Provide the (x, y) coordinate of the cell's center where the given text is located.  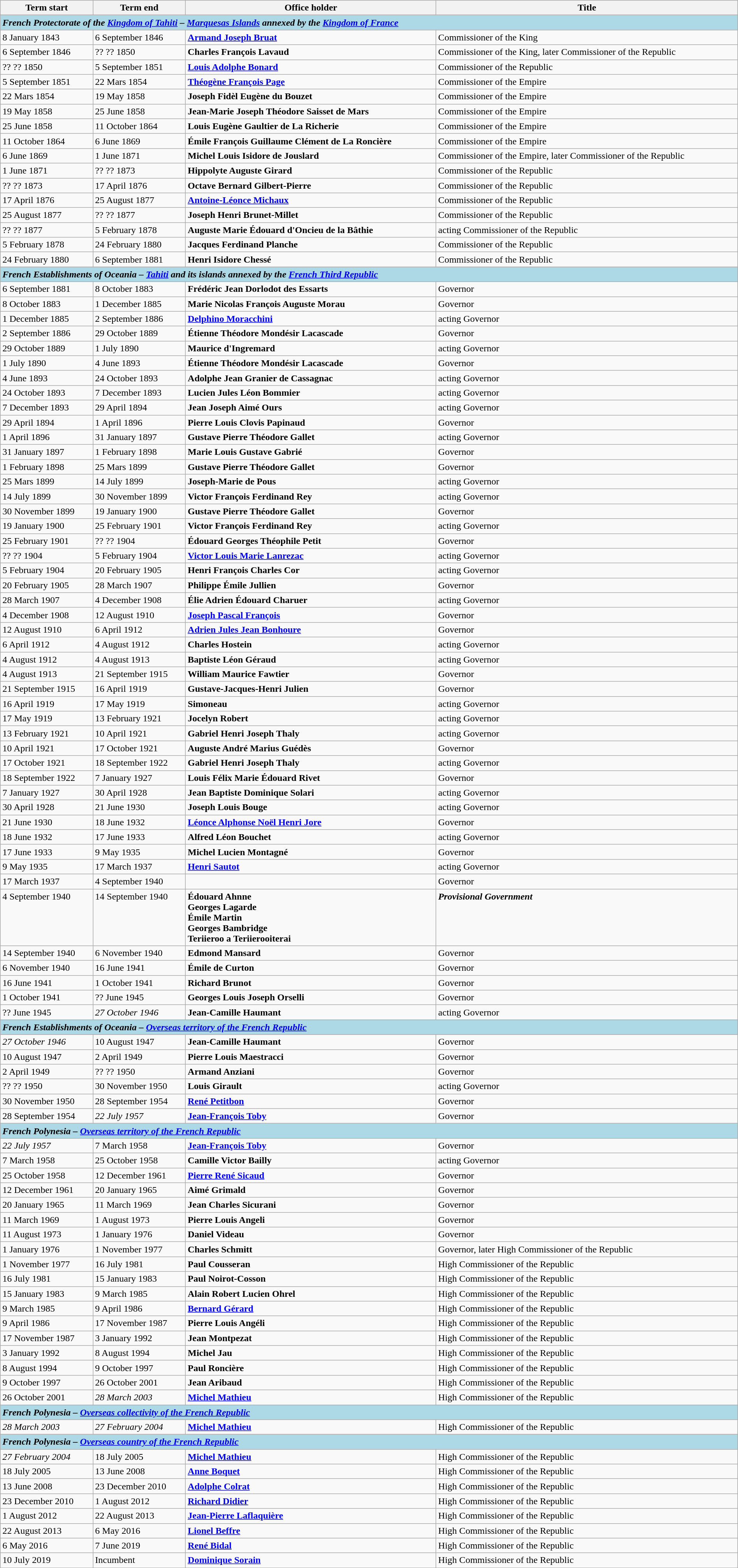
French Polynesia – Overseas territory of the French Republic (369, 1131)
Charles Hostein (311, 644)
7 June 2019 (139, 1545)
Pierre Louis Angéli (311, 1323)
Aimé Grimald (311, 1190)
Pierre Louis Maestracci (311, 1057)
Michel Louis Isidore de Jouslard (311, 156)
Henri Sautot (311, 866)
Title (587, 8)
Georges Louis Joseph Orselli (311, 998)
acting Commissioner of the Republic (587, 230)
Richard Didier (311, 1501)
Lionel Beffre (311, 1531)
Michel Lucien Montagné (311, 852)
Incumbent (139, 1560)
Jean-Marie Joseph Théodore Saisset de Mars (311, 111)
Jean Charles Sicurani (311, 1205)
Armand Joseph Bruat (311, 37)
1 August 1973 (139, 1220)
Théogène François Page (311, 82)
Jean Baptiste Dominique Solari (311, 793)
Marie Louis Gustave Gabrié (311, 452)
Jean Montpezat (311, 1338)
Adrien Jules Jean Bonhoure (311, 630)
Joseph-Marie de Pous (311, 482)
Term start (47, 8)
Pierre Louis Clovis Papinaud (311, 422)
Joseph Louis Bouge (311, 807)
Commissioner of the King (587, 37)
Louis Félix Marie Édouard Rivet (311, 778)
Michel Jau (311, 1353)
Marie Nicolas François Auguste Morau (311, 304)
Charles François Lavaud (311, 52)
Léonce Alphonse Noël Henri Jore (311, 822)
Edmond Mansard (311, 953)
Joseph Henri Brunet-Millet (311, 215)
Bernard Gérard (311, 1308)
Louis Eugène Gaultier de La Richerie (311, 126)
Baptiste Léon Géraud (311, 659)
Paul Roncière (311, 1368)
Pierre Louis Angeli (311, 1220)
Auguste André Marius Guédès (311, 748)
Jocelyn Robert (311, 719)
Octave Bernard Gilbert-Pierre (311, 186)
René Petitbon (311, 1101)
Jean Aribaud (311, 1382)
Émile de Curton (311, 968)
Adolphe Colrat (311, 1486)
Lucien Jules Léon Bommier (311, 393)
Joseph Pascal François (311, 615)
Henri François Charles Cor (311, 570)
Alfred Léon Bouchet (311, 837)
Maurice d'Ingremard (311, 348)
Élie Adrien Édouard Charuer (311, 600)
French Establishments of Oceania – Overseas territory of the French Republic (369, 1027)
Louis Adolphe Bonard (311, 67)
Jean-Pierre Laflaquière (311, 1516)
10 July 2019 (47, 1560)
Daniel Videau (311, 1235)
Adolphe Jean Granier de Cassagnac (311, 378)
Jacques Ferdinand Planche (311, 245)
Camille Victor Bailly (311, 1160)
Hippolyte Auguste Girard (311, 170)
Charles Schmitt (311, 1249)
Pierre René Sicaud (311, 1175)
Édouard AhnneGeorges LagardeÉmile MartinGeorges BambridgeTeriieroo a Teriierooiterai (311, 917)
Richard Brunot (311, 983)
French Protectorate of the Kingdom of Tahiti – Marquesas Islands annexed by the Kingdom of France (369, 23)
8 January 1843 (47, 37)
Paul Cousseran (311, 1264)
Antoine-Léonce Michaux (311, 200)
Anne Boquet (311, 1472)
William Maurice Fawtier (311, 674)
Gustave-Jacques-Henri Julien (311, 689)
Paul Noirot-Cosson (311, 1279)
French Polynesia – Overseas country of the French Republic (369, 1442)
French Polynesia – Overseas collectivity of the French Republic (369, 1412)
Louis Girault (311, 1086)
Simoneau (311, 704)
Émile François Guillaume Clément de La Roncière (311, 141)
Provisional Government (587, 917)
French Establishments of Oceania – Tahiti and its islands annexed by the French Third Republic (369, 274)
Joseph Fidèl Eugène du Bouzet (311, 96)
Philippe Émile Jullien (311, 585)
11 August 1973 (47, 1235)
Édouard Georges Théophile Petit (311, 541)
Armand Anziani (311, 1072)
Frédéric Jean Dorlodot des Essarts (311, 289)
Henri Isidore Chessé (311, 260)
Term end (139, 8)
Auguste Marie Édouard d'Oncieu de la Bâthie (311, 230)
Commissioner of the Empire, later Commissioner of the Republic (587, 156)
Commissioner of the King, later Commissioner of the Republic (587, 52)
Delphino Moracchini (311, 319)
Jean Joseph Aimé Ours (311, 407)
Dominique Sorain (311, 1560)
René Bidal (311, 1545)
Victor Louis Marie Lanrezac (311, 556)
Alain Robert Lucien Ohrel (311, 1294)
Governor, later High Commissioner of the Republic (587, 1249)
Office holder (311, 8)
